Return the [X, Y] coordinate for the center point of the cell that contains the specified text.  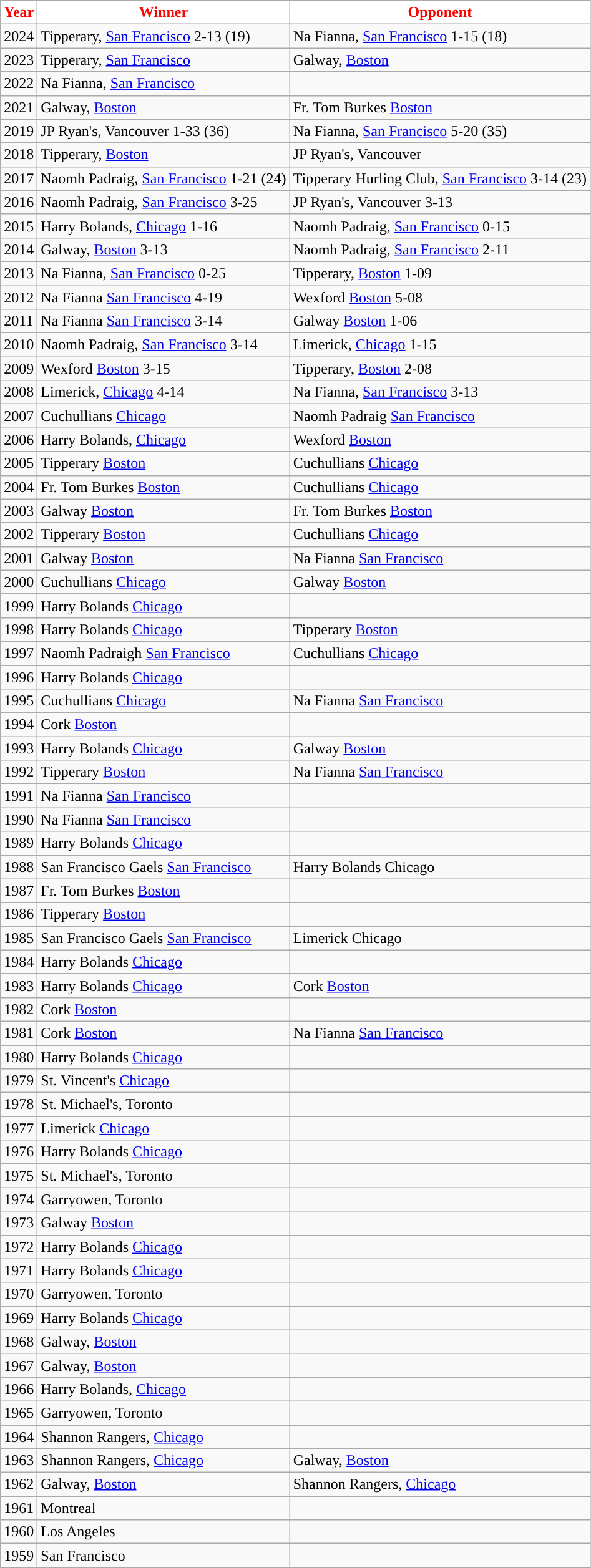
1985 [19, 938]
1997 [19, 653]
Tipperary, Boston 2-08 [439, 369]
2015 [19, 226]
1986 [19, 914]
2004 [19, 487]
JP Ryan's, Vancouver [439, 155]
1962 [19, 1484]
1972 [19, 1247]
Limerick, Chicago 4-14 [164, 392]
San Francisco [164, 1556]
Montreal [164, 1508]
Wexford Boston 5-08 [439, 298]
2018 [19, 155]
2011 [19, 321]
Naomh Padraig, San Francisco 3-25 [164, 202]
1963 [19, 1461]
2010 [19, 345]
St. Vincent's Chicago [164, 1081]
Na Fianna San Francisco 3-14 [164, 321]
Na Fianna San Francisco 4-19 [164, 298]
1975 [19, 1176]
Wexford Boston 3-15 [164, 369]
1989 [19, 843]
1970 [19, 1294]
1981 [19, 1033]
JP Ryan's, Vancouver 3-13 [439, 202]
1960 [19, 1532]
2022 [19, 84]
2014 [19, 249]
1976 [19, 1152]
2016 [19, 202]
JP Ryan's, Vancouver 1-33 (36) [164, 131]
2001 [19, 558]
1965 [19, 1413]
Na Fianna, San Francisco [164, 84]
2017 [19, 178]
1992 [19, 772]
1998 [19, 629]
Na Fianna, San Francisco 1-15 (18) [439, 36]
Tipperary, San Francisco 2-13 (19) [164, 36]
Galway, Boston 3-13 [164, 249]
Tipperary, Boston [164, 155]
2019 [19, 131]
1979 [19, 1081]
Tipperary, Boston 1-09 [439, 273]
1978 [19, 1105]
2002 [19, 535]
1959 [19, 1556]
2024 [19, 36]
2005 [19, 463]
Naomh Padraigh San Francisco [164, 653]
2023 [19, 60]
1983 [19, 985]
1973 [19, 1223]
Harry Bolands, Chicago 1-16 [164, 226]
1969 [19, 1318]
Galway Boston 1-06 [439, 321]
Wexford Boston [439, 440]
Tipperary Hurling Club, San Francisco 3-14 (23) [439, 178]
2012 [19, 298]
Year [19, 12]
Tipperary, San Francisco [164, 60]
1961 [19, 1508]
Na Fianna, San Francisco 3-13 [439, 392]
Naomh Padraig San Francisco [439, 416]
2000 [19, 582]
2021 [19, 107]
1967 [19, 1365]
Naomh Padraig, San Francisco 0-15 [439, 226]
1982 [19, 1009]
2013 [19, 273]
Los Angeles [164, 1532]
Opponent [439, 12]
Limerick, Chicago 1-15 [439, 345]
2008 [19, 392]
1971 [19, 1270]
2003 [19, 511]
1980 [19, 1057]
2007 [19, 416]
Na Fianna, San Francisco 5-20 (35) [439, 131]
1974 [19, 1199]
2006 [19, 440]
Naomh Padraig, San Francisco 2-11 [439, 249]
1991 [19, 796]
1993 [19, 748]
Naomh Padraig, San Francisco 3-14 [164, 345]
1968 [19, 1342]
1988 [19, 867]
1996 [19, 677]
1999 [19, 606]
1977 [19, 1128]
1995 [19, 701]
1994 [19, 725]
1966 [19, 1389]
1984 [19, 962]
Na Fianna, San Francisco 0-25 [164, 273]
1990 [19, 820]
1987 [19, 891]
1964 [19, 1436]
Winner [164, 12]
2009 [19, 369]
Naomh Padraig, San Francisco 1-21 (24) [164, 178]
